Provide the [x, y] coordinate of the cell's center where the given text is located.  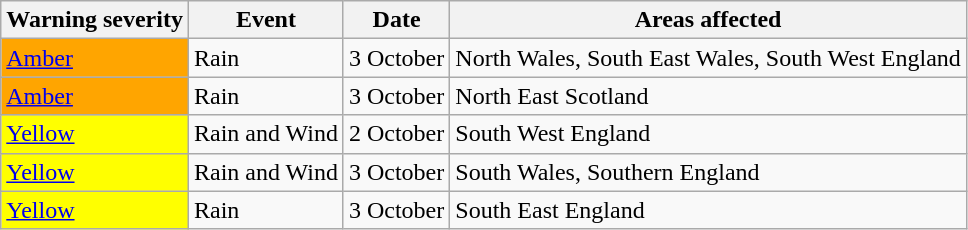
2 October [396, 134]
Event [266, 20]
North Wales, South East Wales, South West England [708, 58]
South East England [708, 210]
South West England [708, 134]
Date [396, 20]
North East Scotland [708, 96]
Warning severity [95, 20]
Areas affected [708, 20]
South Wales, Southern England [708, 172]
